Scan for the cell matching the given text and deliver its (x, y) coordinate at center. 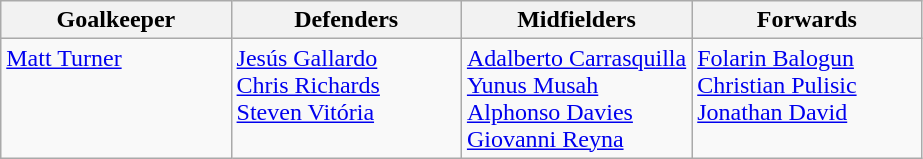
Goalkeeper (116, 20)
Midfielders (576, 20)
Jesús Gallardo Chris Richards Steven Vitória (346, 98)
Folarin Balogun Christian Pulisic Jonathan David (807, 98)
Forwards (807, 20)
Adalberto Carrasquilla Yunus Musah Alphonso Davies Giovanni Reyna (576, 98)
Defenders (346, 20)
Matt Turner (116, 98)
